Detect which cell encompasses the target text, then output its [X, Y] center coordinate. 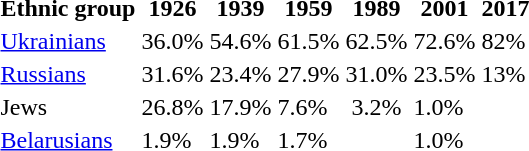
31.0% [376, 74]
17.9% [240, 107]
54.6% [240, 41]
27.9% [308, 74]
23.5% [444, 74]
7.6% [308, 107]
36.0% [172, 41]
61.5% [308, 41]
62.5% [376, 41]
1.0% [444, 107]
72.6% [444, 41]
23.4% [240, 74]
31.6% [172, 74]
26.8% [172, 107]
3.2% [376, 107]
